From the cell containing the given text, extract its center point as [X, Y] coordinate. 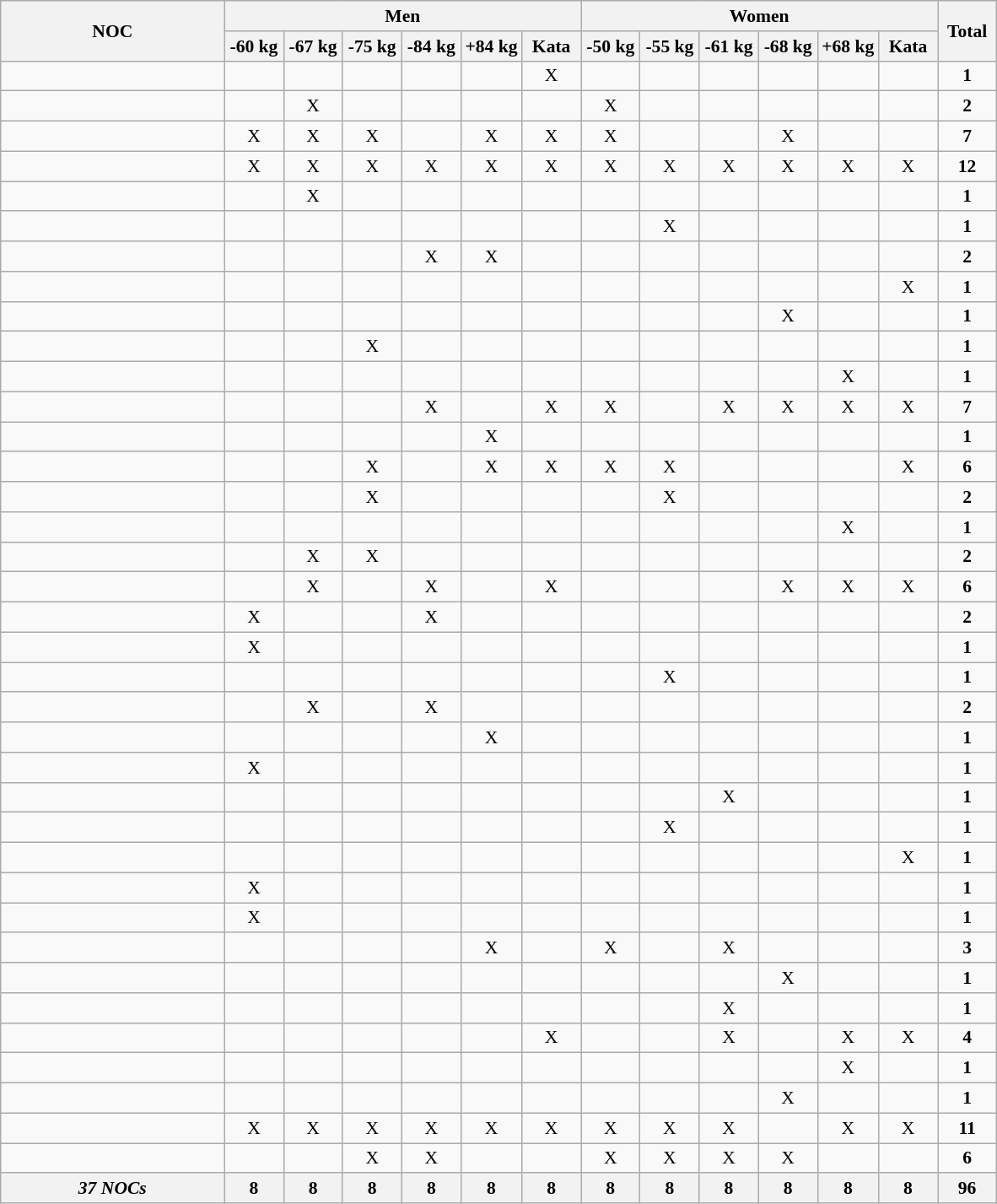
4 [967, 1038]
12 [967, 166]
-60 kg [254, 46]
-68 kg [788, 46]
Men [403, 16]
3 [967, 948]
-50 kg [611, 46]
96 [967, 1189]
-55 kg [670, 46]
-61 kg [729, 46]
-75 kg [372, 46]
11 [967, 1128]
+84 kg [491, 46]
Women [759, 16]
NOC [113, 30]
Total [967, 30]
37 NOCs [113, 1189]
+68 kg [848, 46]
-84 kg [431, 46]
-67 kg [313, 46]
